Detect which cell encompasses the target text, then output its [x, y] center coordinate. 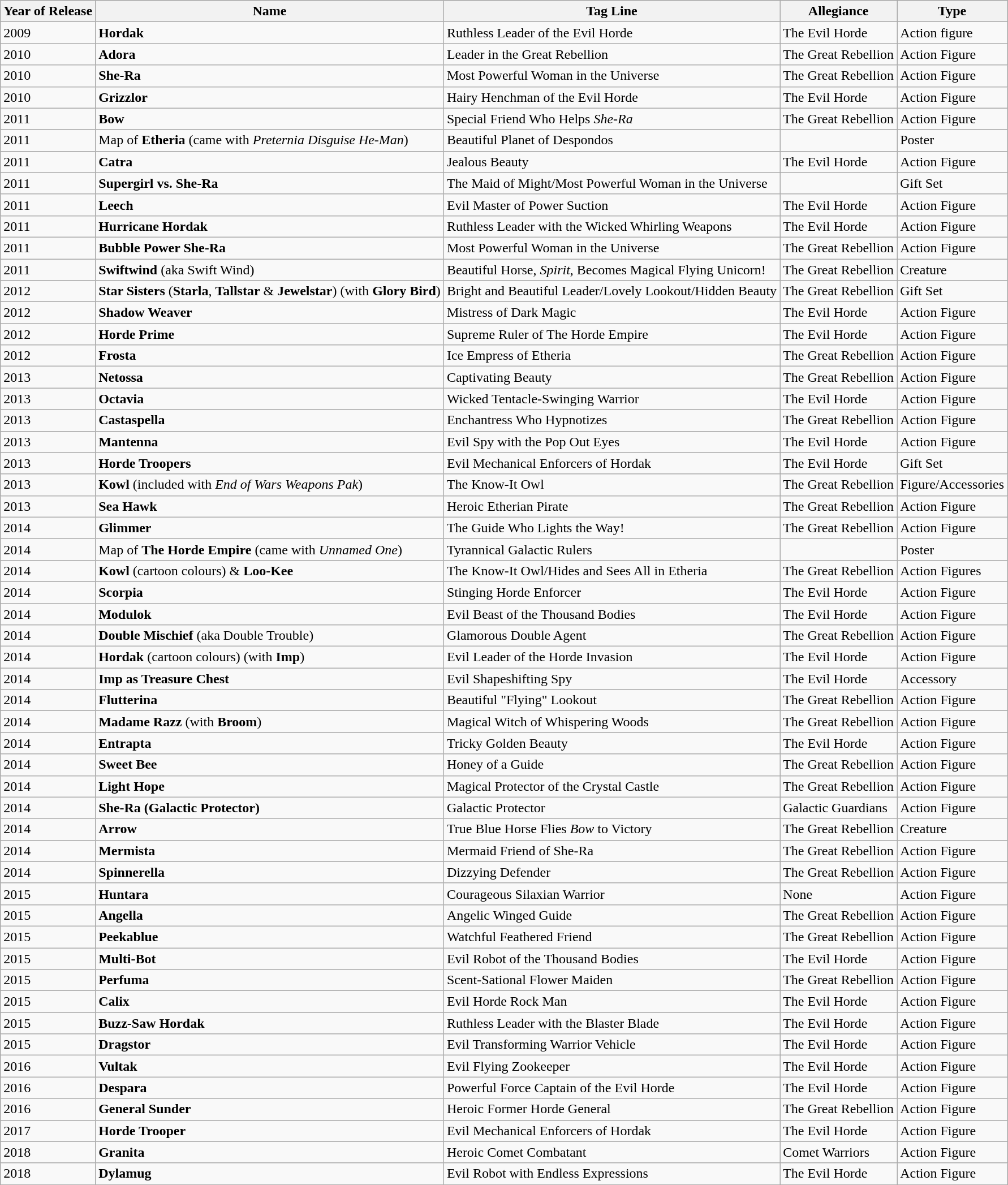
Imp as Treasure Chest [270, 679]
Evil Leader of the Horde Invasion [611, 657]
Modulok [270, 614]
Magical Protector of the Crystal Castle [611, 786]
She-Ra (Galactic Protector) [270, 808]
Bright and Beautiful Leader/Lovely Lookout/Hidden Beauty [611, 291]
Angelic Winged Guide [611, 915]
Galactic Protector [611, 808]
Frosta [270, 356]
Angella [270, 915]
Comet Warriors [838, 1152]
Vultak [270, 1066]
Evil Robot of the Thousand Bodies [611, 959]
Sweet Bee [270, 765]
Octavia [270, 399]
Scorpia [270, 592]
Heroic Former Horde General [611, 1109]
Shadow Weaver [270, 313]
Evil Beast of the Thousand Bodies [611, 614]
Adora [270, 54]
Heroic Comet Combatant [611, 1152]
Wicked Tentacle-Swinging Warrior [611, 399]
Mantenna [270, 442]
Despara [270, 1088]
Action figure [953, 33]
Honey of a Guide [611, 765]
Glamorous Double Agent [611, 636]
Spinnerella [270, 872]
Action Figures [953, 571]
Peekablue [270, 937]
Hurricane Hordak [270, 226]
Accessory [953, 679]
Map of The Horde Empire (came with Unnamed One) [270, 549]
Star Sisters (Starla, Tallstar & Jewelstar) (with Glory Bird) [270, 291]
Calix [270, 1002]
Dizzying Defender [611, 872]
Courageous Silaxian Warrior [611, 894]
Horde Trooper [270, 1131]
Year of Release [48, 11]
2009 [48, 33]
Figure/Accessories [953, 485]
Mistress of Dark Magic [611, 313]
Bubble Power She-Ra [270, 248]
Tricky Golden Beauty [611, 743]
Mermaid Friend of She-Ra [611, 851]
Hordak (cartoon colours) (with Imp) [270, 657]
Beautiful "Flying" Lookout [611, 700]
The Guide Who Lights the Way! [611, 528]
Hairy Henchman of the Evil Horde [611, 97]
Buzz-Saw Hordak [270, 1023]
Catra [270, 162]
Multi-Bot [270, 959]
Name [270, 11]
Magical Witch of Whispering Woods [611, 722]
Ice Empress of Etheria [611, 356]
Tyrannical Galactic Rulers [611, 549]
Enchantress Who Hypnotizes [611, 420]
Glimmer [270, 528]
Map of Etheria (came with Preternia Disguise He-Man) [270, 140]
Castaspella [270, 420]
Mermista [270, 851]
Supreme Ruler of The Horde Empire [611, 334]
Light Hope [270, 786]
Evil Robot with Endless Expressions [611, 1174]
Ruthless Leader of the Evil Horde [611, 33]
Beautiful Horse, Spirit, Becomes Magical Flying Unicorn! [611, 270]
Flutterina [270, 700]
Allegiance [838, 11]
Granita [270, 1152]
Evil Master of Power Suction [611, 205]
She-Ra [270, 76]
Entrapta [270, 743]
Horde Troopers [270, 463]
Dylamug [270, 1174]
Ruthless Leader with the Blaster Blade [611, 1023]
Grizzlor [270, 97]
Evil Transforming Warrior Vehicle [611, 1045]
Leech [270, 205]
Sea Hawk [270, 506]
Tag Line [611, 11]
The Maid of Might/Most Powerful Woman in the Universe [611, 183]
General Sunder [270, 1109]
Netossa [270, 377]
Evil Spy with the Pop Out Eyes [611, 442]
Huntara [270, 894]
Special Friend Who Helps She-Ra [611, 119]
Beautiful Planet of Despondos [611, 140]
None [838, 894]
Evil Flying Zookeeper [611, 1066]
True Blue Horse Flies Bow to Victory [611, 829]
Perfuma [270, 980]
Leader in the Great Rebellion [611, 54]
Kowl (included with End of Wars Weapons Pak) [270, 485]
Hordak [270, 33]
Stinging Horde Enforcer [611, 592]
The Know-It Owl [611, 485]
Swiftwind (aka Swift Wind) [270, 270]
Ruthless Leader with the Wicked Whirling Weapons [611, 226]
Galactic Guardians [838, 808]
Arrow [270, 829]
Scent-Sational Flower Maiden [611, 980]
Type [953, 11]
Evil Horde Rock Man [611, 1002]
Powerful Force Captain of the Evil Horde [611, 1088]
Watchful Feathered Friend [611, 937]
Jealous Beauty [611, 162]
Evil Shapeshifting Spy [611, 679]
Supergirl vs. She-Ra [270, 183]
Double Mischief (aka Double Trouble) [270, 636]
Madame Razz (with Broom) [270, 722]
Horde Prime [270, 334]
Dragstor [270, 1045]
2017 [48, 1131]
Kowl (cartoon colours) & Loo-Kee [270, 571]
Bow [270, 119]
Captivating Beauty [611, 377]
The Know-It Owl/Hides and Sees All in Etheria [611, 571]
Heroic Etherian Pirate [611, 506]
